Search for the cell housing the specified text and yield its (x, y) center coordinate. 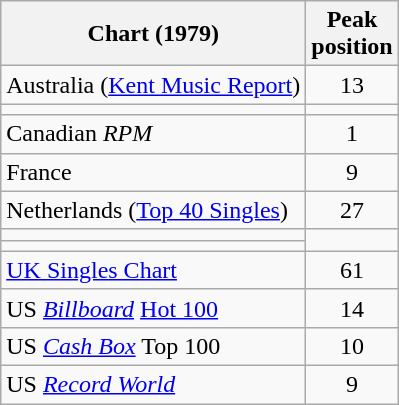
10 (352, 346)
14 (352, 308)
UK Singles Chart (154, 270)
France (154, 172)
13 (352, 85)
Peakposition (352, 34)
Chart (1979) (154, 34)
US Billboard Hot 100 (154, 308)
Canadian RPM (154, 134)
27 (352, 210)
Australia (Kent Music Report) (154, 85)
1 (352, 134)
Netherlands (Top 40 Singles) (154, 210)
US Record World (154, 384)
61 (352, 270)
US Cash Box Top 100 (154, 346)
